From the cell containing the given text, extract its center point as [X, Y] coordinate. 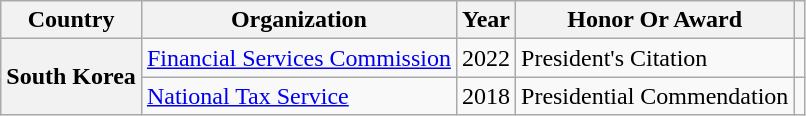
Honor Or Award [655, 20]
National Tax Service [298, 96]
Country [72, 20]
Presidential Commendation [655, 96]
South Korea [72, 77]
President's Citation [655, 58]
2018 [486, 96]
2022 [486, 58]
Year [486, 20]
Financial Services Commission [298, 58]
Organization [298, 20]
